Search for the cell housing the specified text and yield its [X, Y] center coordinate. 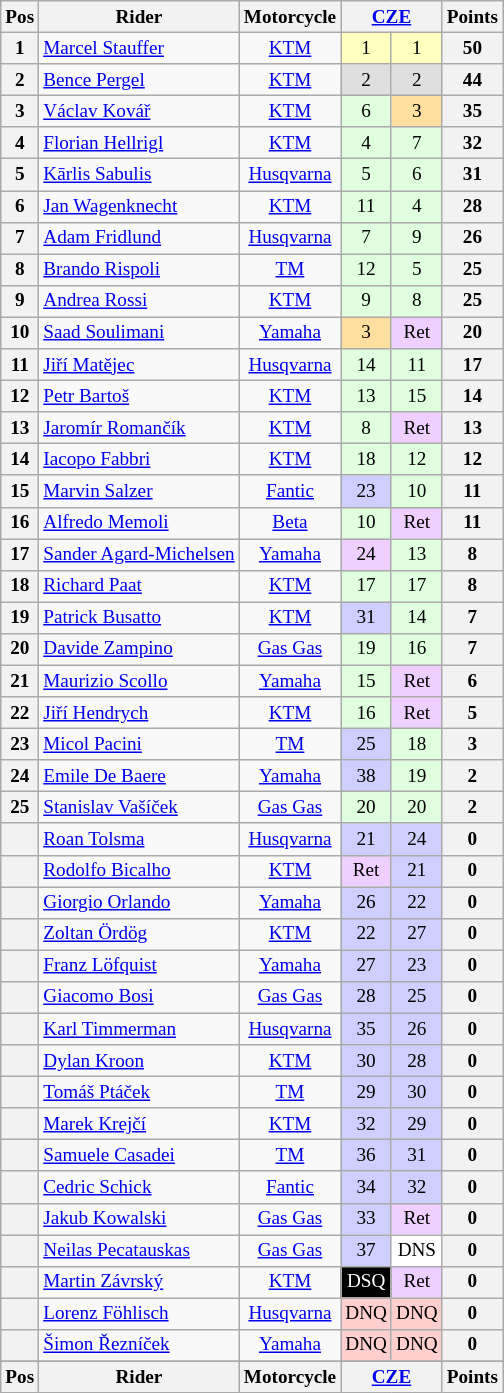
Dylan Kroon [140, 1061]
Florian Hellrigl [140, 143]
Beta [290, 523]
Micol Pacini [140, 744]
Samuele Casadei [140, 1156]
Alfredo Memoli [140, 523]
DSQ [366, 1282]
Iacopo Fabbri [140, 460]
Neilas Pecatauskas [140, 1251]
Petr Bartoš [140, 396]
Rodolfo Bicalho [140, 871]
34 [366, 1187]
Marcel Stauffer [140, 48]
Sander Agard-Michelsen [140, 554]
Šimon Řezníček [140, 1345]
Roan Tolsma [140, 839]
Marek Krejčí [140, 1124]
Cedric Schick [140, 1187]
Emile De Baere [140, 776]
Jiří Matějec [140, 365]
50 [472, 48]
Adam Fridlund [140, 238]
Bence Pergel [140, 80]
44 [472, 80]
Zoltan Ördög [140, 934]
Saad Soulimani [140, 333]
Richard Paat [140, 586]
Václav Kovář [140, 111]
Maurizio Scollo [140, 681]
Karl Timmerman [140, 1029]
Lorenz Föhlisch [140, 1314]
Franz Löfquist [140, 966]
Marvin Salzer [140, 491]
Jan Wagenknecht [140, 206]
37 [366, 1251]
Giorgio Orlando [140, 902]
Martin Závrský [140, 1282]
Patrick Busatto [140, 618]
33 [366, 1219]
Jaromír Romančík [140, 428]
Jiří Hendrych [140, 713]
36 [366, 1156]
Andrea Rossi [140, 301]
38 [366, 776]
Tomáš Ptáček [140, 1092]
Stanislav Vašíček [140, 808]
Jakub Kowalski [140, 1219]
DNS [416, 1251]
Brando Rispoli [140, 270]
Davide Zampino [140, 649]
Kārlis Sabulis [140, 175]
Giacomo Bosi [140, 997]
